Return [X, Y] of the center of cell containing provided text 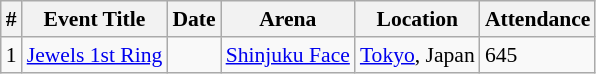
Location [418, 19]
1 [12, 55]
Tokyo, Japan [418, 55]
645 [538, 55]
Arena [288, 19]
Jewels 1st Ring [95, 55]
Shinjuku Face [288, 55]
Event Title [95, 19]
# [12, 19]
Date [194, 19]
Attendance [538, 19]
